Identify which cell holds the provided text, then report its [X, Y] central coordinate. 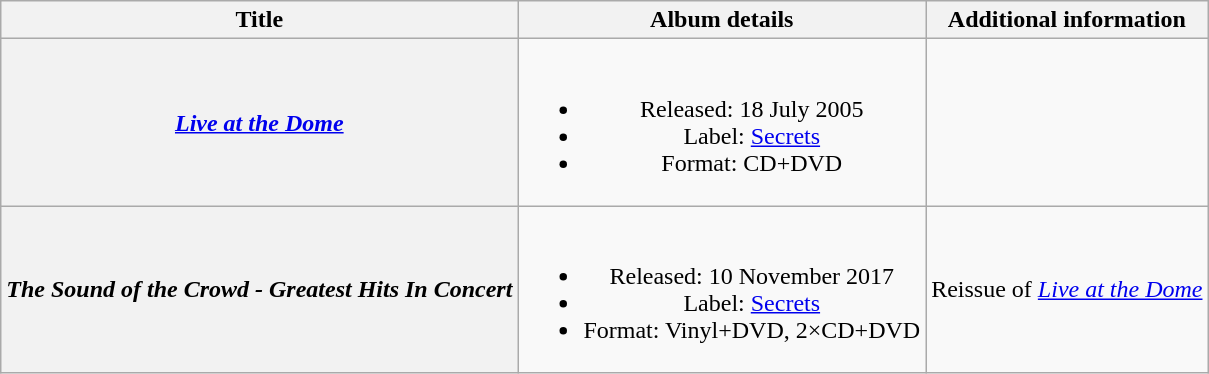
Album details [722, 20]
Released: 18 July 2005Label: SecretsFormat: CD+DVD [722, 122]
Additional information [1067, 20]
Live at the Dome [260, 122]
Released: 10 November 2017Label: SecretsFormat: Vinyl+DVD, 2×CD+DVD [722, 290]
Title [260, 20]
The Sound of the Crowd - Greatest Hits In Concert [260, 290]
Reissue of Live at the Dome [1067, 290]
